Search for the cell housing the specified text and yield its (X, Y) center coordinate. 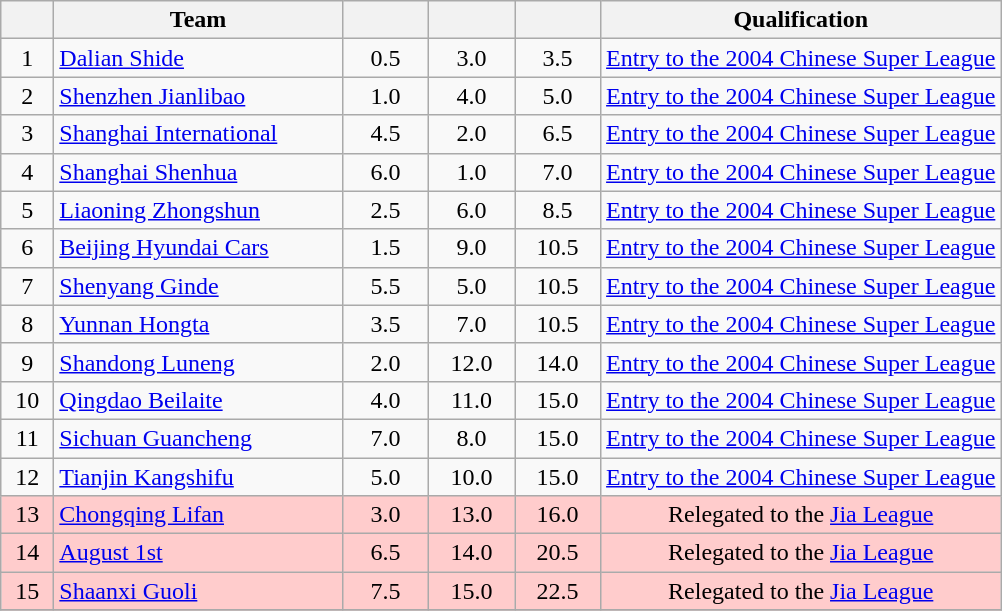
10.0 (471, 477)
2.5 (385, 210)
Shenzhen Jianlibao (198, 96)
August 1st (198, 553)
1 (28, 58)
6 (28, 248)
14 (28, 553)
Shenyang Ginde (198, 286)
Tianjin Kangshifu (198, 477)
7 (28, 286)
5 (28, 210)
12.0 (471, 362)
13 (28, 515)
Shanghai Shenhua (198, 172)
20.5 (557, 553)
Team (198, 20)
Shanghai International (198, 134)
Shaanxi Guoli (198, 591)
4.5 (385, 134)
8.5 (557, 210)
8.0 (471, 438)
2 (28, 96)
13.0 (471, 515)
Yunnan Hongta (198, 324)
Dalian Shide (198, 58)
Qualification (801, 20)
5.5 (385, 286)
Shandong Luneng (198, 362)
Qingdao Beilaite (198, 400)
9 (28, 362)
16.0 (557, 515)
Beijing Hyundai Cars (198, 248)
22.5 (557, 591)
12 (28, 477)
1.5 (385, 248)
Chongqing Lifan (198, 515)
4 (28, 172)
Sichuan Guancheng (198, 438)
7.5 (385, 591)
15 (28, 591)
11.0 (471, 400)
0.5 (385, 58)
Liaoning Zhongshun (198, 210)
11 (28, 438)
9.0 (471, 248)
8 (28, 324)
3 (28, 134)
10 (28, 400)
